Search for the cell housing the specified text and yield its (x, y) center coordinate. 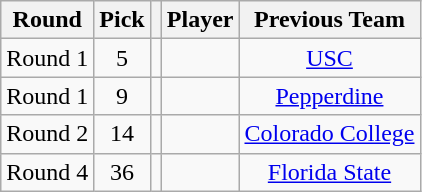
Florida State (330, 172)
USC (330, 58)
Player (200, 20)
36 (122, 172)
Colorado College (330, 134)
5 (122, 58)
Pepperdine (330, 96)
9 (122, 96)
Round (48, 20)
Previous Team (330, 20)
Round 4 (48, 172)
14 (122, 134)
Round 2 (48, 134)
Pick (122, 20)
